Determine the [x, y] coordinate at the center of the cell enclosing the given text.  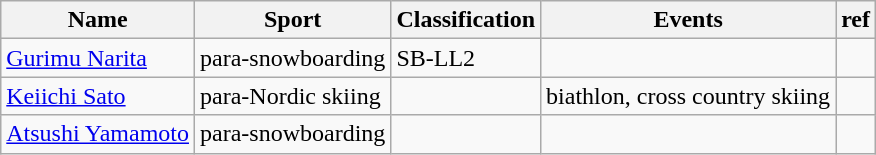
Sport [293, 20]
ref [856, 20]
Keiichi Sato [98, 96]
SB-LL2 [466, 58]
Name [98, 20]
Classification [466, 20]
Gurimu Narita [98, 58]
para-Nordic skiing [293, 96]
biathlon, cross country skiing [688, 96]
Atsushi Yamamoto [98, 134]
Events [688, 20]
